Extract the (x, y) coordinate from the center of the cell holding the provided text.  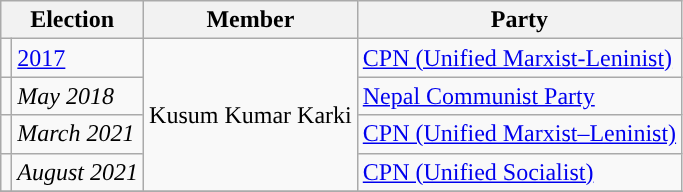
March 2021 (78, 134)
August 2021 (78, 172)
2017 (78, 58)
CPN (Unified Socialist) (519, 172)
Party (519, 20)
Kusum Kumar Karki (251, 115)
Member (251, 20)
Nepal Communist Party (519, 96)
CPN (Unified Marxist–Leninist) (519, 134)
CPN (Unified Marxist-Leninist) (519, 58)
May 2018 (78, 96)
Election (72, 20)
